Scan for the cell matching the given text and deliver its (x, y) coordinate at center. 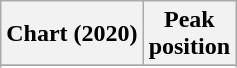
Peakposition (189, 34)
Chart (2020) (72, 34)
